Pinpoint the cell where the given text exists, returning its [X, Y] midpoint coordinate. 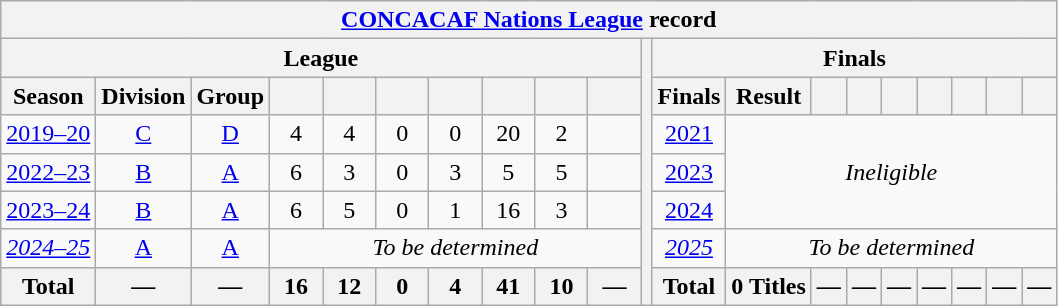
League [321, 58]
2 [562, 134]
Division [144, 96]
Season [48, 96]
2021 [689, 134]
Result [769, 96]
2019–20 [48, 134]
10 [562, 286]
C [144, 134]
D [230, 134]
1 [456, 210]
12 [350, 286]
CONCACAF Nations League record [529, 20]
Ineligible [892, 172]
2024 [689, 210]
2022–23 [48, 172]
2023 [689, 172]
2023–24 [48, 210]
41 [508, 286]
2025 [689, 248]
2024–25 [48, 248]
0 Titles [769, 286]
Group [230, 96]
20 [508, 134]
